Capture the cell that displays the provided text and extract its (X, Y) central coordinate. 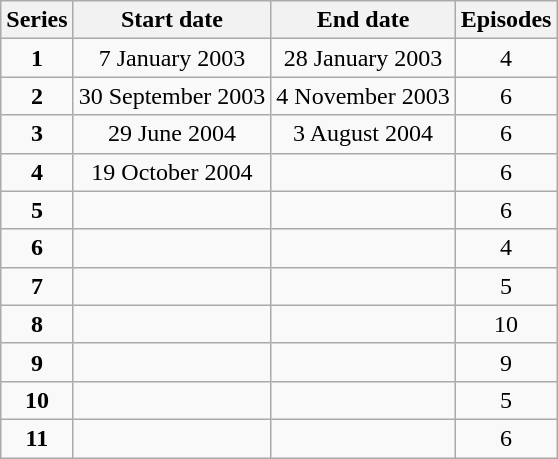
Episodes (506, 20)
7 (37, 286)
8 (37, 324)
11 (37, 438)
2 (37, 96)
7 January 2003 (172, 58)
4 November 2003 (363, 96)
30 September 2003 (172, 96)
1 (37, 58)
28 January 2003 (363, 58)
3 August 2004 (363, 134)
3 (37, 134)
Start date (172, 20)
19 October 2004 (172, 172)
End date (363, 20)
Series (37, 20)
29 June 2004 (172, 134)
